Find where the given text appears and provide that cell's center as (x, y) coordinate. 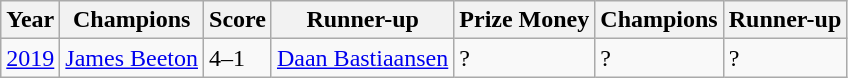
2019 (30, 58)
4–1 (238, 58)
James Beeton (132, 58)
Prize Money (524, 20)
Year (30, 20)
Score (238, 20)
Daan Bastiaansen (362, 58)
